Determine the (x, y) coordinate at the center of the cell enclosing the given text.  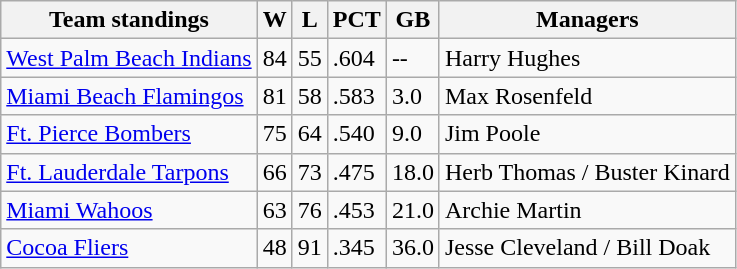
66 (274, 172)
Team standings (129, 20)
18.0 (412, 172)
Archie Martin (587, 210)
75 (274, 134)
.345 (356, 248)
.475 (356, 172)
64 (310, 134)
Cocoa Fliers (129, 248)
81 (274, 96)
L (310, 20)
63 (274, 210)
55 (310, 58)
GB (412, 20)
48 (274, 248)
Ft. Lauderdale Tarpons (129, 172)
Herb Thomas / Buster Kinard (587, 172)
91 (310, 248)
9.0 (412, 134)
76 (310, 210)
Jim Poole (587, 134)
3.0 (412, 96)
W (274, 20)
36.0 (412, 248)
73 (310, 172)
21.0 (412, 210)
.604 (356, 58)
Jesse Cleveland / Bill Doak (587, 248)
Max Rosenfeld (587, 96)
Ft. Pierce Bombers (129, 134)
West Palm Beach Indians (129, 58)
Harry Hughes (587, 58)
.583 (356, 96)
PCT (356, 20)
Miami Beach Flamingos (129, 96)
84 (274, 58)
58 (310, 96)
Managers (587, 20)
-- (412, 58)
.453 (356, 210)
Miami Wahoos (129, 210)
.540 (356, 134)
